Provide the (X, Y) coordinate of the cell's center where the given text is located.  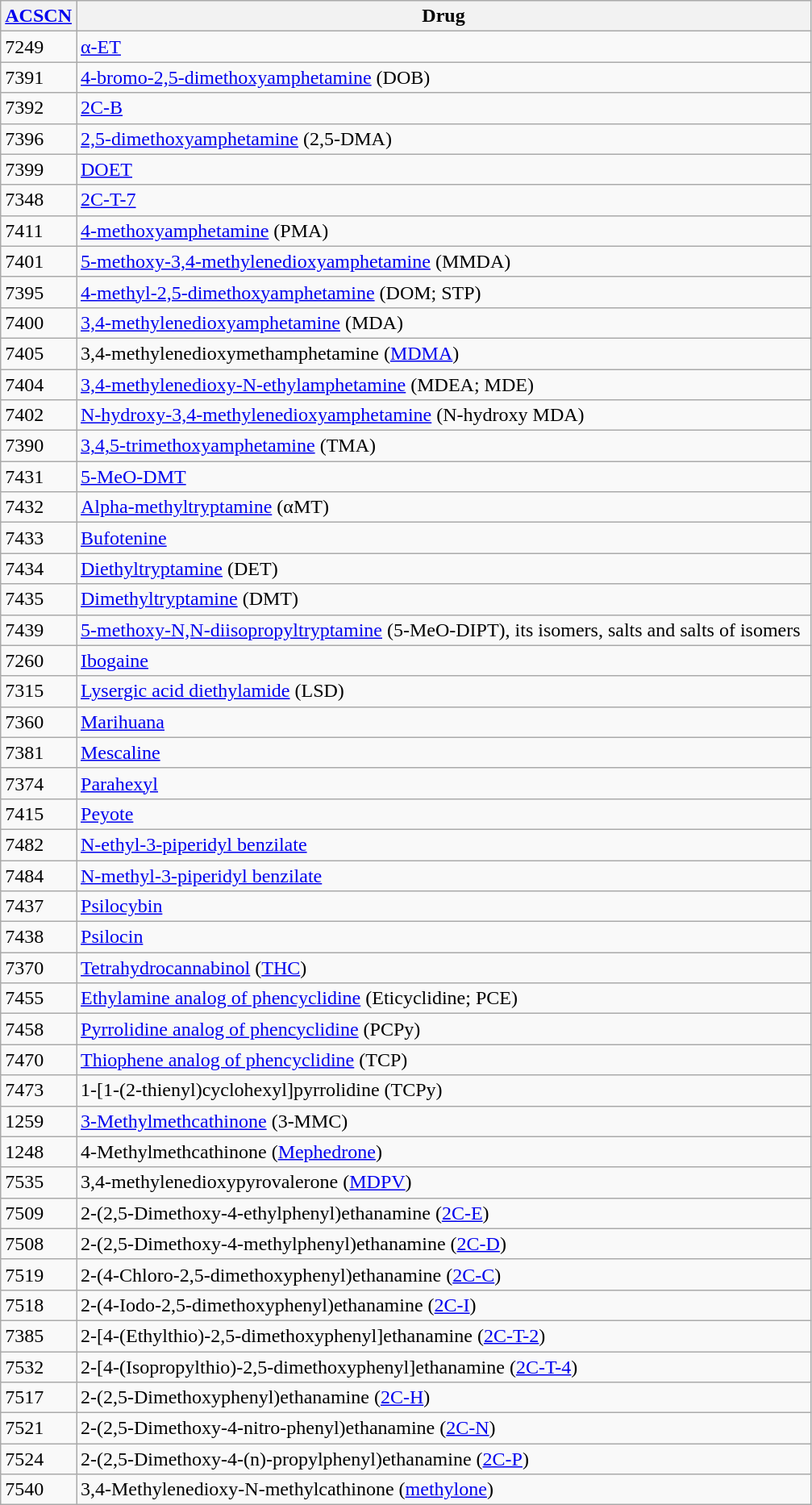
Parahexyl (443, 783)
Dimethyltryptamine (DMT) (443, 599)
7405 (39, 353)
7370 (39, 968)
7381 (39, 752)
2-(4-Chloro-2,5-dimethoxyphenyl)ethanamine (2C-C) (443, 1274)
5-methoxy-N,N-diisopropyltryptamine (5-MeO-DIPT), its isomers, salts and salts of isomers (443, 630)
N-methyl-3-piperidyl benzilate (443, 875)
7521 (39, 1428)
Ethylamine analog of phencyclidine (Eticyclidine; PCE) (443, 998)
7431 (39, 477)
7439 (39, 630)
7399 (39, 169)
7400 (39, 323)
2-(2,5-Dimethoxy-4-(n)-propylphenyl)ethanamine (2C-P) (443, 1459)
7391 (39, 77)
Psilocin (443, 937)
Tetrahydrocannabinol (THC) (443, 968)
7433 (39, 538)
7402 (39, 415)
1-[1-(2-thienyl)cyclohexyl]pyrrolidine (TCPy) (443, 1090)
7532 (39, 1367)
4-Methylmethcathinone (Mephedrone) (443, 1152)
2C-B (443, 108)
2,5-dimethoxyamphetamine (2,5-DMA) (443, 139)
Lysergic acid diethylamide (LSD) (443, 691)
2-(2,5-Dimethoxy-4-methylphenyl)ethanamine (2C-D) (443, 1244)
7395 (39, 292)
7458 (39, 1029)
7518 (39, 1305)
7434 (39, 569)
Mescaline (443, 752)
2-[4-(Isopropylthio)-2,5-dimethoxyphenyl]ethanamine (2C-T-4) (443, 1367)
2-(2,5-Dimethoxyphenyl)ethanamine (2C-H) (443, 1398)
N-hydroxy-3,4-methylenedioxyamphetamine (N-hydroxy MDA) (443, 415)
7392 (39, 108)
Drug (443, 16)
7315 (39, 691)
7401 (39, 261)
7484 (39, 875)
7360 (39, 722)
3,4-methylenedioxypyrovalerone (MDPV) (443, 1182)
7249 (39, 47)
2-(4-Iodo-2,5-dimethoxyphenyl)ethanamine (2C-I) (443, 1305)
7508 (39, 1244)
7519 (39, 1274)
7390 (39, 446)
α-ET (443, 47)
Ibogaine (443, 661)
7432 (39, 507)
7348 (39, 200)
2-(2,5-Dimethoxy-4-nitro-phenyl)ethanamine (2C-N) (443, 1428)
3,4-methylenedioxy-N-ethylamphetamine (MDEA; MDE) (443, 385)
3,4-Methylenedioxy-N-methylcathinone (methylone) (443, 1490)
Peyote (443, 814)
Bufotenine (443, 538)
7260 (39, 661)
4-methyl-2,5-dimethoxyamphetamine (DOM; STP) (443, 292)
7411 (39, 231)
2-[4-(Ethylthio)-2,5-dimethoxyphenyl]ethanamine (2C-T-2) (443, 1336)
7437 (39, 907)
1248 (39, 1152)
2-(2,5-Dimethoxy-4-ethylphenyl)ethanamine (2C-E) (443, 1213)
Marihuana (443, 722)
Thiophene analog of phencyclidine (TCP) (443, 1060)
2C-T-7 (443, 200)
Diethyltryptamine (DET) (443, 569)
5-methoxy-3,4-methylenedioxyamphetamine (MMDA) (443, 261)
Psilocybin (443, 907)
Pyrrolidine analog of phencyclidine (PCPy) (443, 1029)
DOET (443, 169)
7455 (39, 998)
4-bromo-2,5-dimethoxyamphetamine (DOB) (443, 77)
7470 (39, 1060)
7438 (39, 937)
3,4-methylenedioxymethamphetamine (MDMA) (443, 353)
7374 (39, 783)
7415 (39, 814)
7385 (39, 1336)
7517 (39, 1398)
7404 (39, 385)
7535 (39, 1182)
Alpha-methyltryptamine (αMT) (443, 507)
ACSCN (39, 16)
3-Methylmethcathinone (3-MMC) (443, 1121)
7509 (39, 1213)
N-ethyl-3-piperidyl benzilate (443, 844)
7524 (39, 1459)
7396 (39, 139)
7435 (39, 599)
3,4,5-trimethoxyamphetamine (TMA) (443, 446)
7482 (39, 844)
4-methoxyamphetamine (PMA) (443, 231)
7473 (39, 1090)
5-MeO-DMT (443, 477)
3,4-methylenedioxyamphetamine (MDA) (443, 323)
1259 (39, 1121)
7540 (39, 1490)
